Identify which cell holds the provided text, then report its (x, y) central coordinate. 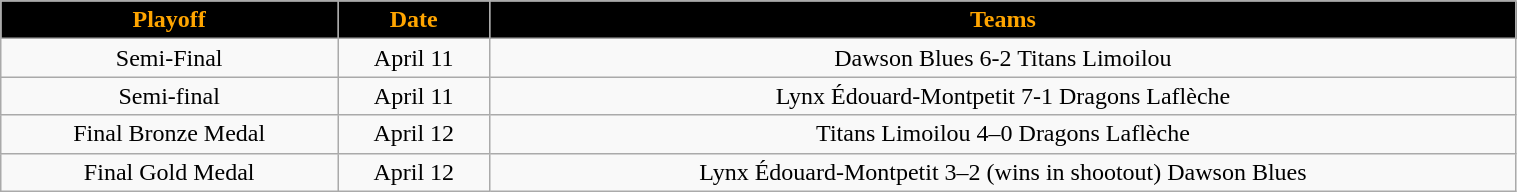
Dawson Blues 6-2 Titans Limoilou (1003, 58)
Playoff (170, 20)
Final Gold Medal (170, 172)
Lynx Édouard-Montpetit 7-1 Dragons Laflèche (1003, 96)
Date (414, 20)
Teams (1003, 20)
Lynx Édouard-Montpetit 3–2 (wins in shootout) Dawson Blues (1003, 172)
Titans Limoilou 4–0 Dragons Laflèche (1003, 134)
Final Bronze Medal (170, 134)
Semi-final (170, 96)
Semi-Final (170, 58)
